Determine the (x, y) coordinate at the center of the cell enclosing the given text.  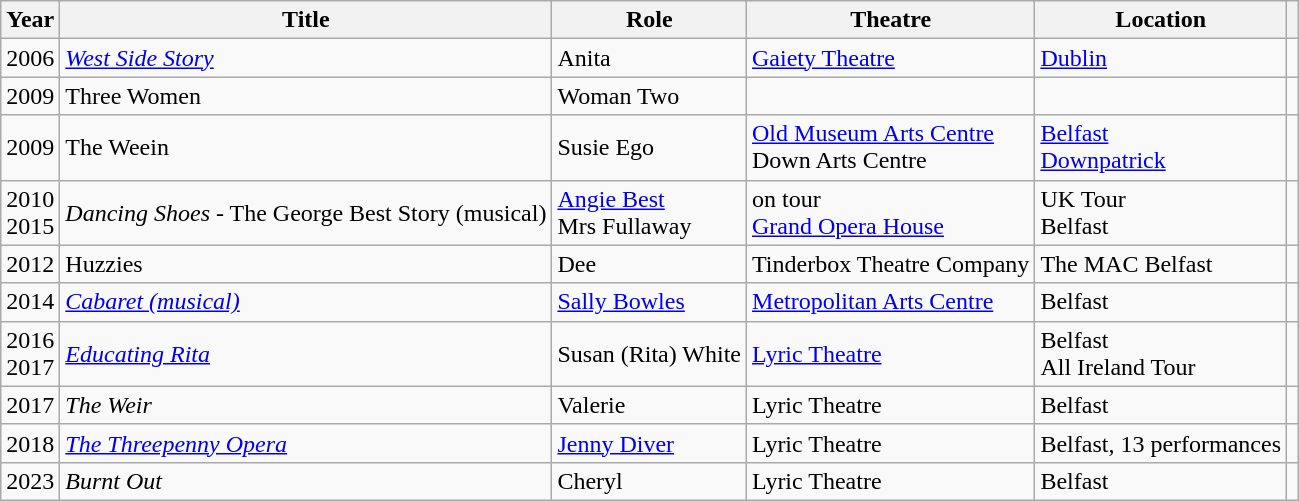
20162017 (30, 354)
Title (306, 20)
The Weir (306, 405)
Angie BestMrs Fullaway (650, 212)
2012 (30, 264)
Sally Bowles (650, 302)
Dee (650, 264)
West Side Story (306, 58)
Cabaret (musical) (306, 302)
2017 (30, 405)
Burnt Out (306, 481)
Year (30, 20)
Role (650, 20)
20102015 (30, 212)
Cheryl (650, 481)
on tourGrand Opera House (891, 212)
Anita (650, 58)
Belfast, 13 performances (1161, 443)
2006 (30, 58)
UK TourBelfast (1161, 212)
Old Museum Arts CentreDown Arts Centre (891, 148)
Dancing Shoes - The George Best Story (musical) (306, 212)
Jenny Diver (650, 443)
Valerie (650, 405)
Woman Two (650, 96)
Three Women (306, 96)
2018 (30, 443)
Gaiety Theatre (891, 58)
Location (1161, 20)
Tinderbox Theatre Company (891, 264)
Educating Rita (306, 354)
Huzzies (306, 264)
Metropolitan Arts Centre (891, 302)
2023 (30, 481)
BelfastDownpatrick (1161, 148)
Susie Ego (650, 148)
The MAC Belfast (1161, 264)
Theatre (891, 20)
BelfastAll Ireland Tour (1161, 354)
The Weein (306, 148)
2014 (30, 302)
Dublin (1161, 58)
The Threepenny Opera (306, 443)
Susan (Rita) White (650, 354)
